Extract the (X, Y) coordinate from the center of the cell holding the provided text.  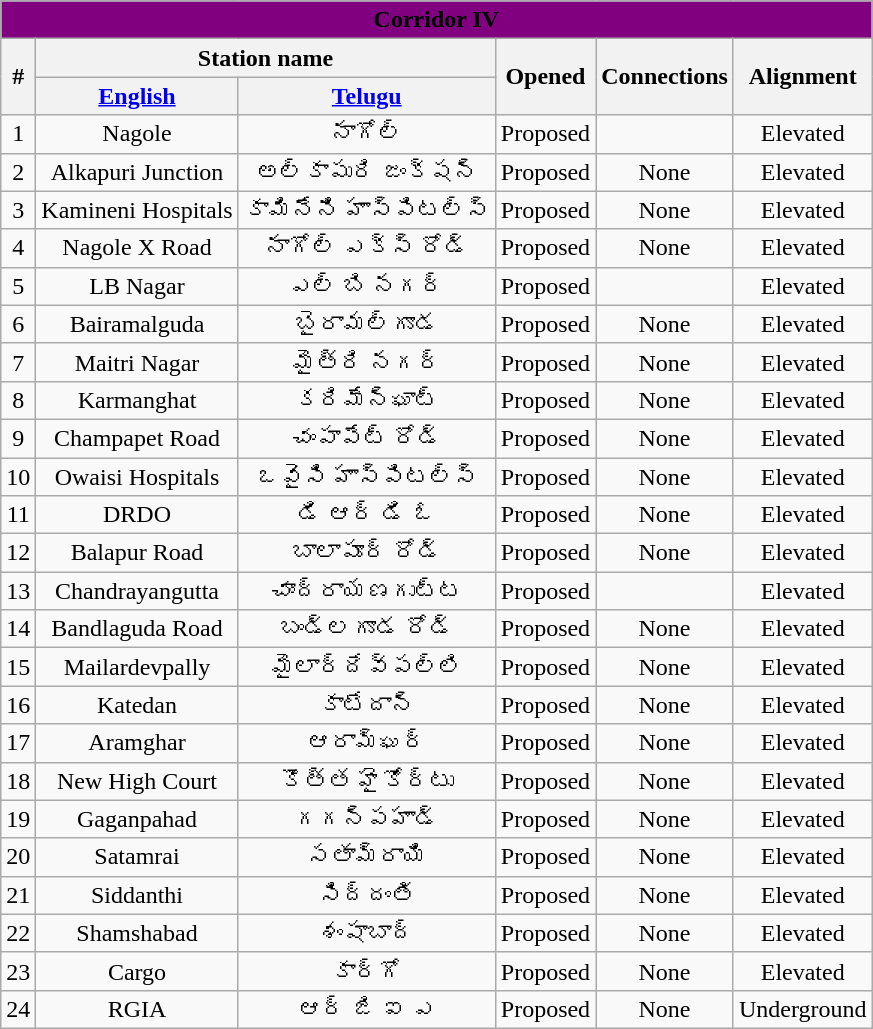
5 (18, 286)
ఆర్ జి ఐ ఎ (366, 1009)
Karmanghat (137, 400)
23 (18, 971)
Owaisi Hospitals (137, 477)
Bandlaguda Road (137, 629)
ఎల్ బి నగర్ (366, 286)
Corridor IV (436, 20)
డి ఆర్ డి ఓ (366, 515)
మైలార్‌దేవ్‌పల్లి (366, 667)
Shamshabad (137, 933)
18 (18, 781)
RGIA (137, 1009)
DRDO (137, 515)
12 (18, 553)
సతామ్రాయి (366, 857)
Gaganpahad (137, 819)
నాగోల్ (366, 134)
కరిమేన్‌ఘాట్ (366, 400)
21 (18, 895)
6 (18, 324)
నాగోల్ ఎక్స్ రోడ్ (366, 248)
Connections (665, 77)
Aramghar (137, 743)
13 (18, 591)
కొత్త హైకోర్టు (366, 781)
1 (18, 134)
Mailardevpally (137, 667)
బండ్లగూడ రోడ్ (366, 629)
చంపాపేట్ రోడ్ (366, 438)
Nagole (137, 134)
అల్కాపురి జంక్షన్ (366, 172)
Underground (802, 1009)
9 (18, 438)
# (18, 77)
ఆరామ్ఘర్ (366, 743)
Alkapuri Junction (137, 172)
బైరామల్గూడ (366, 324)
24 (18, 1009)
2 (18, 172)
3 (18, 210)
New High Court (137, 781)
Siddanthi (137, 895)
20 (18, 857)
కామినేని హాస్పిటల్స్ (366, 210)
4 (18, 248)
7 (18, 362)
Balapur Road (137, 553)
Station name (266, 58)
Maitri Nagar (137, 362)
19 (18, 819)
14 (18, 629)
Kamineni Hospitals (137, 210)
బాలాపూర్ రోడ్ (366, 553)
LB Nagar (137, 286)
Bairamalguda (137, 324)
కార్గో (366, 971)
కాటేదాన్ (366, 705)
11 (18, 515)
Chandrayangutta (137, 591)
చాంద్రాయణగుట్ట (366, 591)
Cargo (137, 971)
సిద్దంతి (366, 895)
8 (18, 400)
గగన్‌పహాడ్ (366, 819)
22 (18, 933)
Telugu (366, 96)
10 (18, 477)
17 (18, 743)
16 (18, 705)
Opened (545, 77)
మైత్రి నగర్ (366, 362)
శంషాబాద్ (366, 933)
Satamrai (137, 857)
English (137, 96)
Alignment (802, 77)
Katedan (137, 705)
Nagole X Road (137, 248)
Champapet Road (137, 438)
15 (18, 667)
ఒవైసి హాస్పిటల్స్ (366, 477)
